For the text-containing cell, return its midpoint in [X, Y] coordinate format. 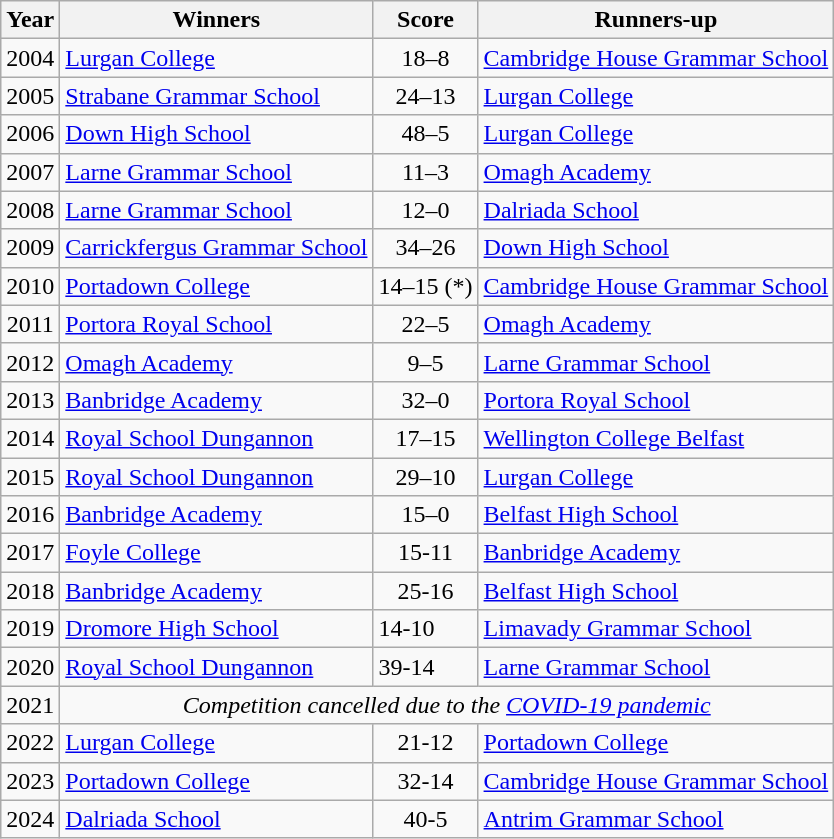
14-10 [426, 629]
2019 [30, 629]
Winners [216, 20]
2010 [30, 286]
2006 [30, 134]
32–0 [426, 400]
2014 [30, 438]
Antrim Grammar School [656, 819]
15–0 [426, 515]
Wellington College Belfast [656, 438]
2011 [30, 324]
2022 [30, 743]
2008 [30, 210]
Carrickfergus Grammar School [216, 248]
2009 [30, 248]
9–5 [426, 362]
14–15 (*) [426, 286]
24–13 [426, 96]
34–26 [426, 248]
15-11 [426, 553]
Year [30, 20]
21-12 [426, 743]
32-14 [426, 781]
Limavady Grammar School [656, 629]
22–5 [426, 324]
18–8 [426, 58]
2023 [30, 781]
2020 [30, 667]
2005 [30, 96]
Dromore High School [216, 629]
2024 [30, 819]
2021 [30, 705]
17–15 [426, 438]
25-16 [426, 591]
2013 [30, 400]
2004 [30, 58]
Strabane Grammar School [216, 96]
48–5 [426, 134]
40-5 [426, 819]
2015 [30, 477]
2016 [30, 515]
2012 [30, 362]
Foyle College [216, 553]
2018 [30, 591]
2007 [30, 172]
2017 [30, 553]
11–3 [426, 172]
12–0 [426, 210]
39-14 [426, 667]
29–10 [426, 477]
Score [426, 20]
Runners-up [656, 20]
Competition cancelled due to the COVID-19 pandemic [447, 705]
